Locate the cell with the specified text and output its [x, y] center coordinate. 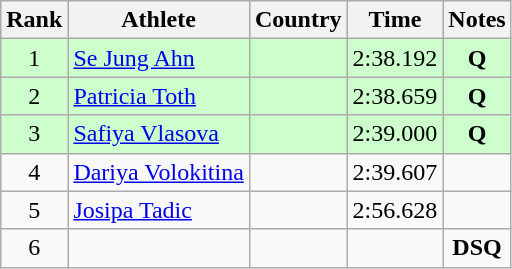
6 [34, 248]
Athlete [159, 20]
Se Jung Ahn [159, 58]
2:38.192 [395, 58]
Time [395, 20]
Rank [34, 20]
2 [34, 96]
2:39.000 [395, 134]
Josipa Tadic [159, 210]
2:38.659 [395, 96]
2:39.607 [395, 172]
5 [34, 210]
DSQ [477, 248]
2:56.628 [395, 210]
Dariya Volokitina [159, 172]
Country [298, 20]
Patricia Toth [159, 96]
3 [34, 134]
Safiya Vlasova [159, 134]
1 [34, 58]
4 [34, 172]
Notes [477, 20]
